Identify which cell holds the provided text, then report its (x, y) central coordinate. 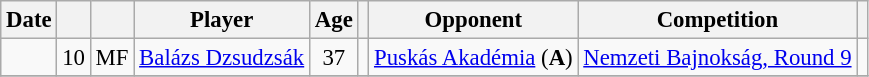
Nemzeti Bajnokság, Round 9 (718, 58)
Date (29, 20)
10 (74, 58)
Puskás Akadémia (A) (474, 58)
37 (334, 58)
MF (112, 58)
Age (334, 20)
Balázs Dzsudzsák (222, 58)
Competition (718, 20)
Opponent (474, 20)
Player (222, 20)
